Capture the cell that displays the provided text and extract its (x, y) central coordinate. 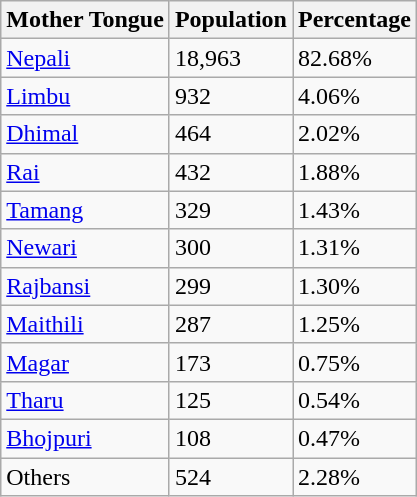
Magar (86, 362)
125 (230, 400)
932 (230, 96)
Dhimal (86, 134)
Mother Tongue (86, 20)
Others (86, 477)
Rajbansi (86, 286)
0.47% (354, 438)
1.88% (354, 172)
4.06% (354, 96)
173 (230, 362)
464 (230, 134)
Limbu (86, 96)
299 (230, 286)
432 (230, 172)
82.68% (354, 58)
Maithili (86, 324)
Rai (86, 172)
2.28% (354, 477)
329 (230, 210)
Tharu (86, 400)
18,963 (230, 58)
0.54% (354, 400)
1.30% (354, 286)
2.02% (354, 134)
Tamang (86, 210)
1.31% (354, 248)
300 (230, 248)
524 (230, 477)
108 (230, 438)
Nepali (86, 58)
Population (230, 20)
Newari (86, 248)
0.75% (354, 362)
287 (230, 324)
1.25% (354, 324)
Percentage (354, 20)
1.43% (354, 210)
Bhojpuri (86, 438)
